Pinpoint the cell where the given text exists, returning its (x, y) midpoint coordinate. 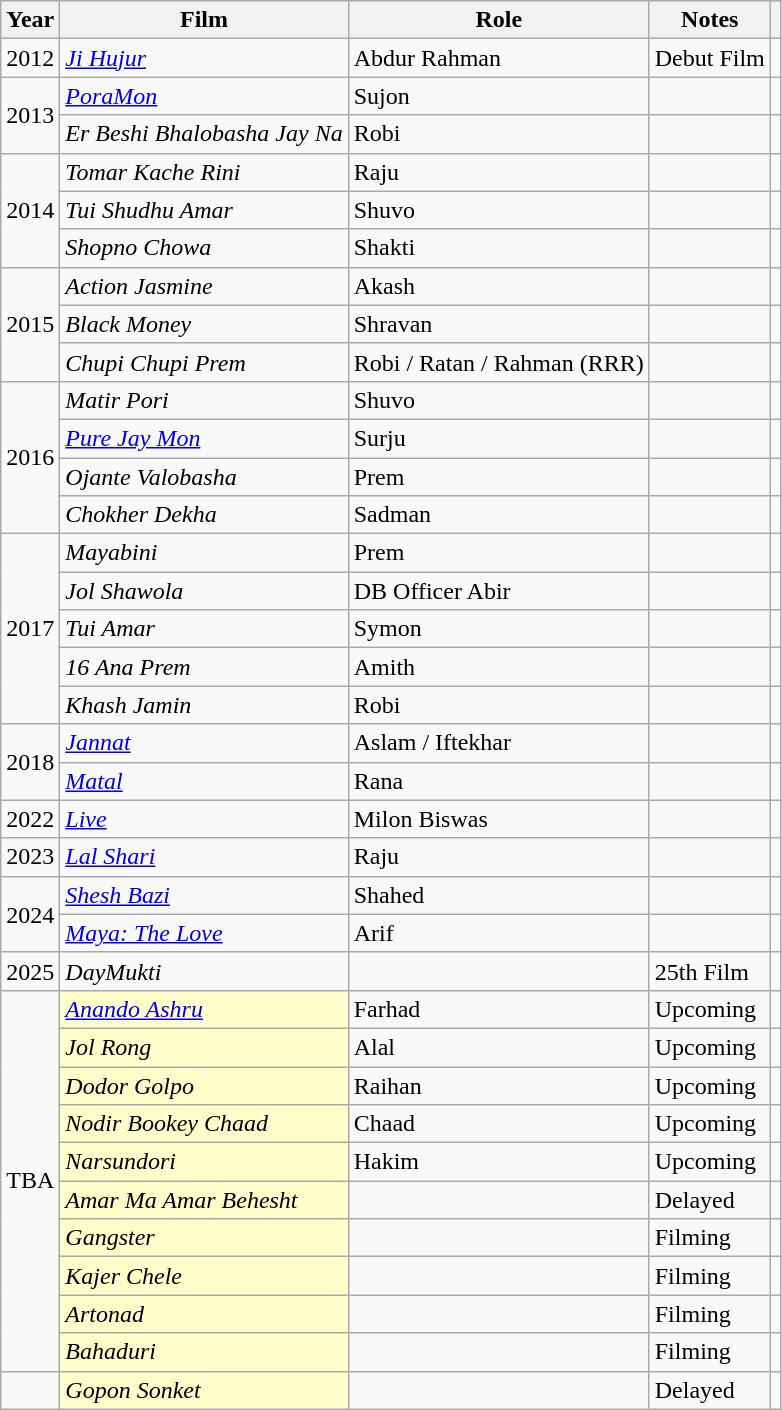
Amith (498, 667)
Maya: The Love (204, 933)
Alal (498, 1047)
Er Beshi Bhalobasha Jay Na (204, 134)
Dodor Golpo (204, 1085)
Abdur Rahman (498, 58)
Gopon Sonket (204, 1390)
Kajer Chele (204, 1276)
Jol Shawola (204, 591)
Mayabini (204, 553)
Lal Shari (204, 857)
Tui Amar (204, 629)
Ojante Valobasha (204, 477)
Bahaduri (204, 1352)
Tomar Kache Rini (204, 172)
16 Ana Prem (204, 667)
2013 (30, 115)
Black Money (204, 324)
DayMukti (204, 971)
2012 (30, 58)
2025 (30, 971)
2016 (30, 457)
Pure Jay Mon (204, 438)
Sujon (498, 96)
Film (204, 20)
Arif (498, 933)
PoraMon (204, 96)
Chaad (498, 1124)
Nodir Bookey Chaad (204, 1124)
Sadman (498, 515)
Robi / Ratan / Rahman (RRR) (498, 362)
Rana (498, 781)
Chupi Chupi Prem (204, 362)
Action Jasmine (204, 286)
Chokher Dekha (204, 515)
Akash (498, 286)
Shopno Chowa (204, 248)
TBA (30, 1180)
Shakti (498, 248)
Role (498, 20)
Khash Jamin (204, 705)
Milon Biswas (498, 819)
Artonad (204, 1314)
Gangster (204, 1238)
2024 (30, 914)
Amar Ma Amar Behesht (204, 1200)
2018 (30, 762)
Narsundori (204, 1162)
2022 (30, 819)
Anando Ashru (204, 1009)
Jol Rong (204, 1047)
Jannat (204, 743)
Symon (498, 629)
Shravan (498, 324)
Aslam / Iftekhar (498, 743)
Year (30, 20)
Farhad (498, 1009)
25th Film (710, 971)
Surju (498, 438)
Ji Hujur (204, 58)
2015 (30, 324)
Hakim (498, 1162)
Shesh Bazi (204, 895)
2014 (30, 210)
Tui Shudhu Amar (204, 210)
2017 (30, 629)
Matir Pori (204, 400)
2023 (30, 857)
Raihan (498, 1085)
Debut Film (710, 58)
Shahed (498, 895)
Matal (204, 781)
Notes (710, 20)
Live (204, 819)
DB Officer Abir (498, 591)
